Capture the cell that displays the provided text and extract its [x, y] central coordinate. 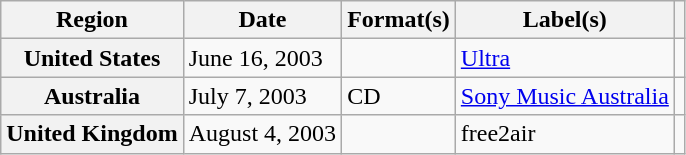
June 16, 2003 [262, 58]
United States [92, 58]
Date [262, 20]
CD [399, 96]
Label(s) [564, 20]
United Kingdom [92, 134]
Sony Music Australia [564, 96]
July 7, 2003 [262, 96]
Australia [92, 96]
Region [92, 20]
August 4, 2003 [262, 134]
Ultra [564, 58]
free2air [564, 134]
Format(s) [399, 20]
